Provide the [X, Y] coordinate of the cell's center where the given text is located.  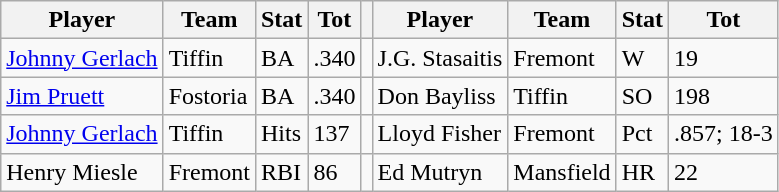
Fostoria [209, 96]
Don Bayliss [440, 96]
Mansfield [562, 172]
HR [642, 172]
Lloyd Fisher [440, 134]
J.G. Stasaitis [440, 58]
Ed Mutryn [440, 172]
SO [642, 96]
19 [724, 58]
137 [334, 134]
86 [334, 172]
22 [724, 172]
Pct [642, 134]
.857; 18-3 [724, 134]
RBI [281, 172]
Henry Miesle [82, 172]
Jim Pruett [82, 96]
W [642, 58]
198 [724, 96]
Hits [281, 134]
